Scan for the cell matching the given text and deliver its (x, y) coordinate at center. 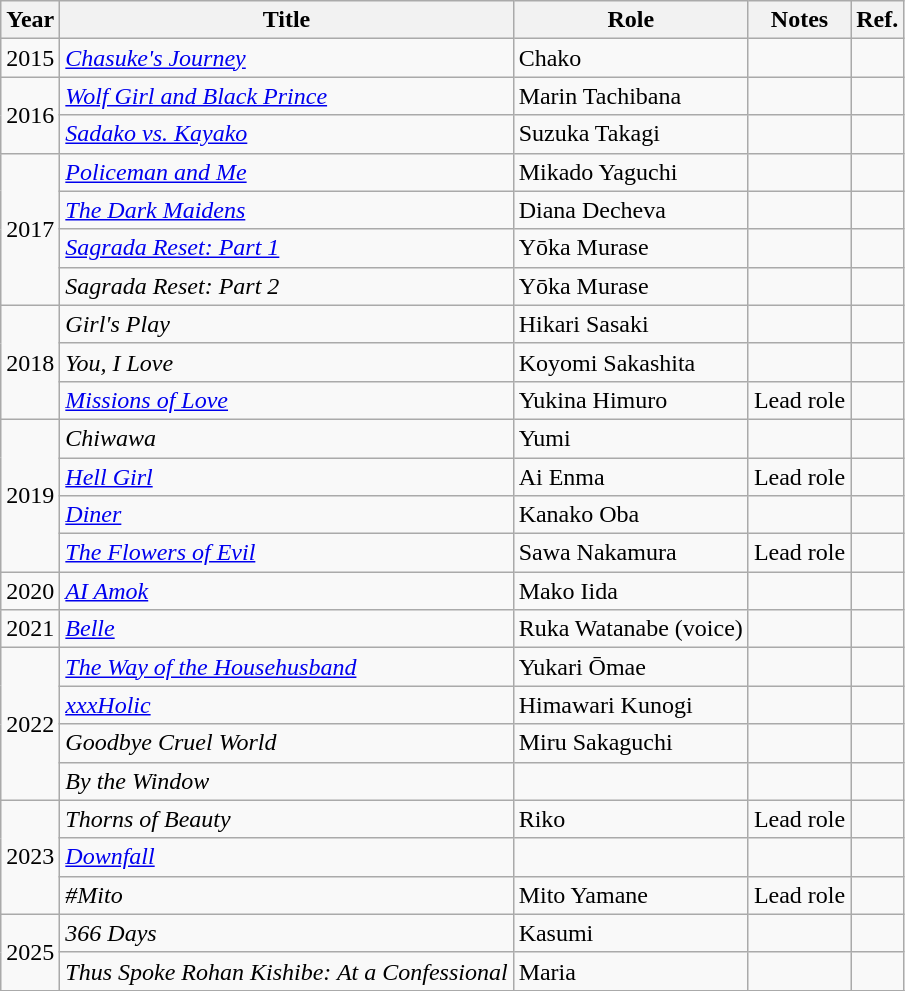
2025 (30, 952)
Yumi (630, 438)
Ref. (878, 20)
Belle (286, 629)
Notes (799, 20)
Ai Enma (630, 477)
Chasuke's Journey (286, 58)
2015 (30, 58)
By the Window (286, 781)
Hikari Sasaki (630, 324)
Hell Girl (286, 477)
Maria (630, 971)
Diana Decheva (630, 210)
2023 (30, 857)
Yukari Ōmae (630, 667)
Sadako vs. Kayako (286, 134)
2016 (30, 115)
The Flowers of Evil (286, 553)
2018 (30, 362)
The Dark Maidens (286, 210)
Miru Sakaguchi (630, 743)
Sagrada Reset: Part 2 (286, 286)
Riko (630, 819)
xxxHolic (286, 705)
Downfall (286, 857)
2022 (30, 724)
AI Amok (286, 591)
Kasumi (630, 933)
Mito Yamane (630, 895)
2017 (30, 229)
Policeman and Me (286, 172)
Koyomi Sakashita (630, 362)
Title (286, 20)
Marin Tachibana (630, 96)
366 Days (286, 933)
Mikado Yaguchi (630, 172)
Missions of Love (286, 400)
Kanako Oba (630, 515)
#Mito (286, 895)
2020 (30, 591)
Diner (286, 515)
Suzuka Takagi (630, 134)
Sagrada Reset: Part 1 (286, 248)
2019 (30, 495)
Role (630, 20)
Thus Spoke Rohan Kishibe: At a Confessional (286, 971)
Chiwawa (286, 438)
Himawari Kunogi (630, 705)
Chako (630, 58)
Girl's Play (286, 324)
2021 (30, 629)
Yukina Himuro (630, 400)
Wolf Girl and Black Prince (286, 96)
Mako Iida (630, 591)
Ruka Watanabe (voice) (630, 629)
Sawa Nakamura (630, 553)
You, I Love (286, 362)
Year (30, 20)
Thorns of Beauty (286, 819)
The Way of the Househusband (286, 667)
Goodbye Cruel World (286, 743)
